Scan for the cell matching the given text and deliver its (X, Y) coordinate at center. 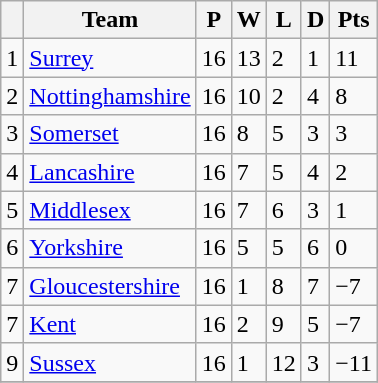
L (284, 20)
D (315, 20)
12 (284, 362)
Somerset (110, 134)
Sussex (110, 362)
Yorkshire (110, 248)
Middlesex (110, 210)
Surrey (110, 58)
W (248, 20)
Nottinghamshire (110, 96)
0 (354, 248)
10 (248, 96)
11 (354, 58)
Kent (110, 324)
−11 (354, 362)
13 (248, 58)
Team (110, 20)
P (214, 20)
Gloucestershire (110, 286)
Pts (354, 20)
Lancashire (110, 172)
